Return the [X, Y] coordinate for the center point of the cell that contains the specified text.  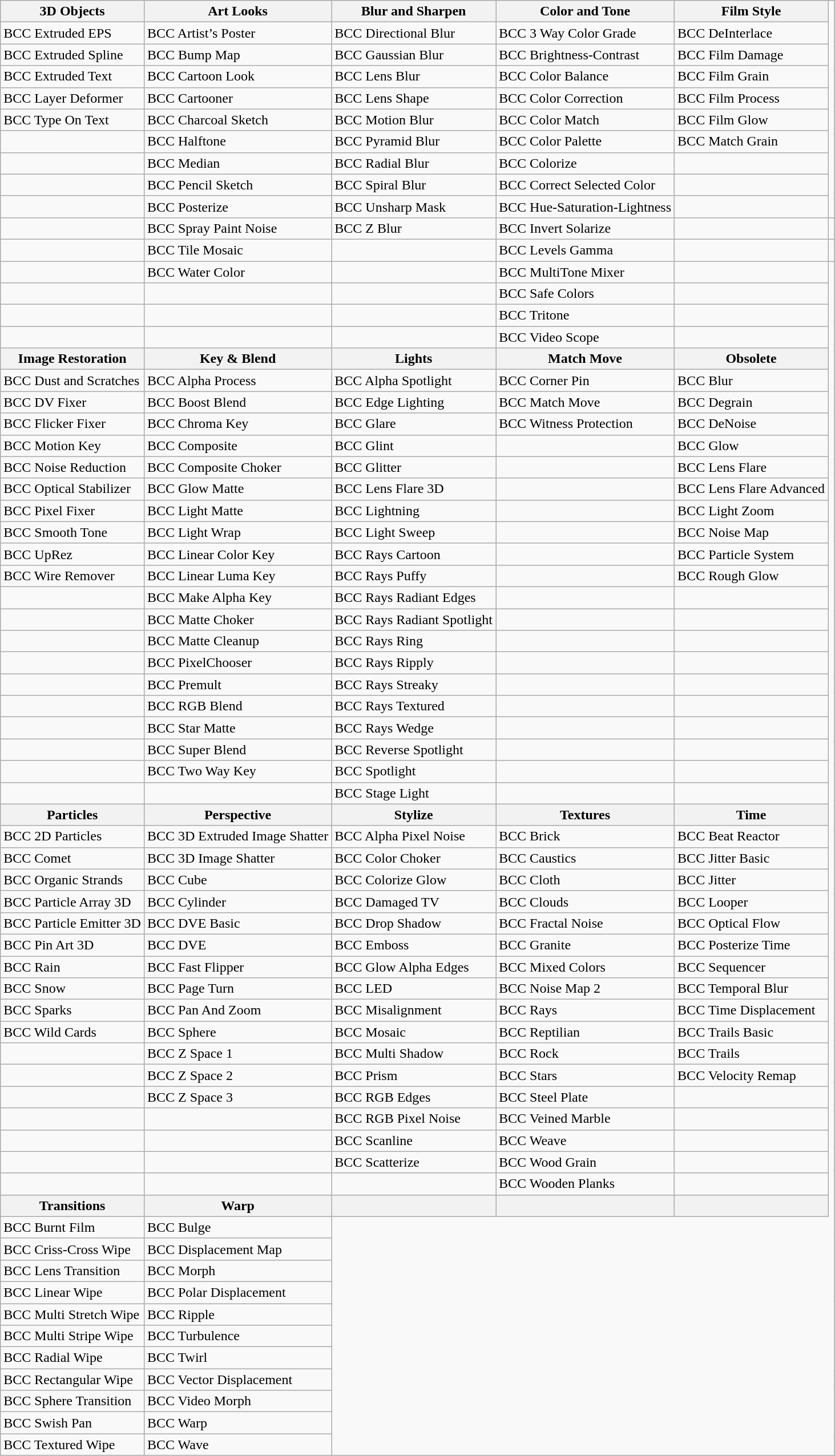
BCC Matte Choker [237, 619]
BCC Lens Flare 3D [414, 489]
BCC Rain [72, 967]
BCC Sphere [237, 1032]
BCC Fast Flipper [237, 967]
BCC Multi Stripe Wipe [72, 1336]
BCC Video Morph [237, 1401]
BCC Cartooner [237, 98]
BCC Artist’s Poster [237, 33]
BCC Sphere Transition [72, 1401]
BCC Scatterize [414, 1162]
Film Style [751, 11]
BCC Composite [237, 446]
Obsolete [751, 359]
BCC DV Fixer [72, 402]
BCC Beat Reactor [751, 836]
BCC Spotlight [414, 771]
Blur and Sharpen [414, 11]
Warp [237, 1206]
BCC Page Turn [237, 989]
BCC Rays Ripply [414, 663]
BCC Wood Grain [586, 1162]
BCC Color Palette [586, 141]
BCC Median [237, 163]
BCC Glitter [414, 467]
BCC Brick [586, 836]
BCC Comet [72, 858]
BCC Premult [237, 685]
BCC Pin Art 3D [72, 945]
BCC Rays Radiant Spotlight [414, 619]
BCC Z Space 2 [237, 1075]
BCC Motion Blur [414, 120]
BCC PixelChooser [237, 663]
BCC Rock [586, 1054]
BCC Particle Array 3D [72, 901]
BCC 3 Way Color Grade [586, 33]
Image Restoration [72, 359]
BCC Cloth [586, 880]
BCC Wire Remover [72, 576]
BCC Organic Strands [72, 880]
Lights [414, 359]
BCC Light Matte [237, 511]
BCC DVE Basic [237, 923]
BCC Charcoal Sketch [237, 120]
BCC Noise Map 2 [586, 989]
BCC Rays Puffy [414, 576]
BCC Posterize Time [751, 945]
BCC Reptilian [586, 1032]
BCC Gaussian Blur [414, 55]
BCC Noise Map [751, 532]
BCC Color Choker [414, 858]
BCC Linear Luma Key [237, 576]
BCC 3D Extruded Image Shatter [237, 836]
BCC Stars [586, 1075]
BCC Lens Flare Advanced [751, 489]
BCC Spiral Blur [414, 185]
BCC Lens Blur [414, 76]
BCC Bulge [237, 1227]
BCC MultiTone Mixer [586, 272]
BCC Clouds [586, 901]
BCC Warp [237, 1423]
BCC Hue-Saturation-Lightness [586, 207]
BCC Glow Matte [237, 489]
BCC Vector Displacement [237, 1380]
BCC Drop Shadow [414, 923]
BCC Z Space 1 [237, 1054]
BCC Correct Selected Color [586, 185]
BCC Sparks [72, 1010]
BCC Levels Gamma [586, 250]
BCC Radial Wipe [72, 1358]
BCC Linear Color Key [237, 554]
BCC Steel Plate [586, 1097]
BCC Particle System [751, 554]
BCC Veined Marble [586, 1119]
BCC Colorize [586, 163]
Color and Tone [586, 11]
BCC RGB Blend [237, 706]
BCC Alpha Spotlight [414, 381]
BCC Burnt Film [72, 1227]
BCC Looper [751, 901]
BCC Spray Paint Noise [237, 228]
BCC Unsharp Mask [414, 207]
Art Looks [237, 11]
BCC Chroma Key [237, 424]
BCC Glow [751, 446]
BCC Displacement Map [237, 1249]
BCC Directional Blur [414, 33]
BCC Extruded EPS [72, 33]
BCC Halftone [237, 141]
BCC Rays Streaky [414, 685]
3D Objects [72, 11]
BCC Turbulence [237, 1336]
BCC Trails Basic [751, 1032]
BCC Velocity Remap [751, 1075]
BCC Invert Solarize [586, 228]
BCC Optical Stabilizer [72, 489]
BCC Sequencer [751, 967]
BCC Rays Ring [414, 641]
BCC Mosaic [414, 1032]
BCC Multi Stretch Wipe [72, 1314]
BCC Cube [237, 880]
BCC Rays Radiant Edges [414, 597]
BCC Jitter [751, 880]
BCC Glow Alpha Edges [414, 967]
BCC Z Blur [414, 228]
BCC Rough Glow [751, 576]
BCC Lens Shape [414, 98]
BCC Prism [414, 1075]
BCC Pyramid Blur [414, 141]
Transitions [72, 1206]
BCC Posterize [237, 207]
BCC Composite Choker [237, 467]
BCC Star Matte [237, 728]
BCC Layer Deformer [72, 98]
BCC Film Glow [751, 120]
BCC Rays Wedge [414, 728]
BCC Pixel Fixer [72, 511]
BCC Swish Pan [72, 1423]
BCC Make Alpha Key [237, 597]
BCC Lens Flare [751, 467]
BCC 2D Particles [72, 836]
BCC Type On Text [72, 120]
BCC Color Correction [586, 98]
BCC Radial Blur [414, 163]
BCC Film Damage [751, 55]
BCC Degrain [751, 402]
BCC Tile Mosaic [237, 250]
BCC Rays Textured [414, 706]
BCC Linear Wipe [72, 1292]
BCC Tritone [586, 316]
BCC Wave [237, 1445]
BCC Misalignment [414, 1010]
BCC Rays [586, 1010]
BCC Match Grain [751, 141]
Particles [72, 815]
BCC DeNoise [751, 424]
BCC Video Scope [586, 337]
BCC RGB Pixel Noise [414, 1119]
BCC Time Displacement [751, 1010]
BCC Extruded Text [72, 76]
BCC Brightness-Contrast [586, 55]
BCC Textured Wipe [72, 1445]
BCC Reverse Spotlight [414, 750]
BCC RGB Edges [414, 1097]
BCC Dust and Scratches [72, 381]
BCC Water Color [237, 272]
BCC Optical Flow [751, 923]
BCC Criss-Cross Wipe [72, 1249]
BCC Wooden Planks [586, 1184]
BCC Super Blend [237, 750]
BCC Alpha Process [237, 381]
BCC Mixed Colors [586, 967]
BCC Extruded Spline [72, 55]
BCC Pencil Sketch [237, 185]
BCC Film Grain [751, 76]
BCC Snow [72, 989]
BCC Corner Pin [586, 381]
BCC UpRez [72, 554]
BCC Morph [237, 1271]
BCC Colorize Glow [414, 880]
BCC Match Move [586, 402]
BCC Jitter Basic [751, 858]
BCC Glare [414, 424]
BCC Stage Light [414, 793]
BCC Light Sweep [414, 532]
BCC Fractal Noise [586, 923]
BCC Light Wrap [237, 532]
BCC Safe Colors [586, 294]
BCC Twirl [237, 1358]
BCC Weave [586, 1140]
BCC Scanline [414, 1140]
BCC Light Zoom [751, 511]
Stylize [414, 815]
BCC Glint [414, 446]
BCC Matte Cleanup [237, 641]
BCC Motion Key [72, 446]
BCC Lightning [414, 511]
Textures [586, 815]
BCC Edge Lighting [414, 402]
BCC Rectangular Wipe [72, 1380]
Time [751, 815]
BCC Pan And Zoom [237, 1010]
BCC Damaged TV [414, 901]
BCC Z Space 3 [237, 1097]
BCC Temporal Blur [751, 989]
BCC Rays Cartoon [414, 554]
BCC Blur [751, 381]
BCC Cylinder [237, 901]
BCC LED [414, 989]
BCC Color Balance [586, 76]
BCC Ripple [237, 1314]
BCC Two Way Key [237, 771]
BCC Smooth Tone [72, 532]
BCC Polar Displacement [237, 1292]
BCC DVE [237, 945]
BCC Color Match [586, 120]
BCC Particle Emitter 3D [72, 923]
BCC Noise Reduction [72, 467]
Match Move [586, 359]
Perspective [237, 815]
BCC Flicker Fixer [72, 424]
BCC Boost Blend [237, 402]
BCC Lens Transition [72, 1271]
BCC Alpha Pixel Noise [414, 836]
BCC Witness Protection [586, 424]
BCC Granite [586, 945]
BCC Wild Cards [72, 1032]
BCC Multi Shadow [414, 1054]
BCC Trails [751, 1054]
BCC Cartoon Look [237, 76]
BCC Film Process [751, 98]
BCC 3D Image Shatter [237, 858]
Key & Blend [237, 359]
BCC Emboss [414, 945]
BCC Caustics [586, 858]
BCC DeInterlace [751, 33]
BCC Bump Map [237, 55]
